Return the (x, y) coordinate for the center point of the cell that contains the specified text.  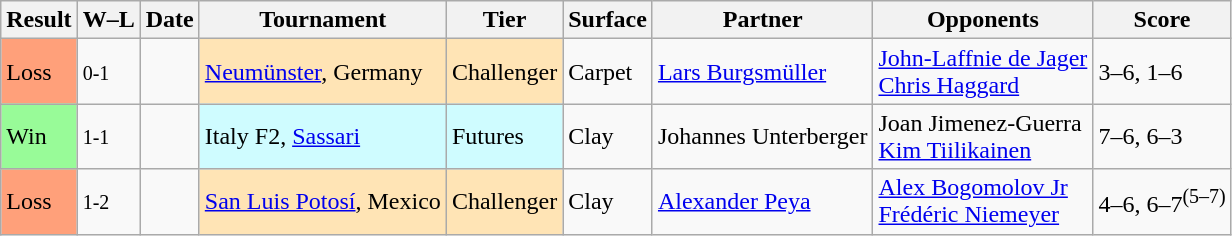
John-Laffnie de Jager Chris Haggard (983, 72)
W–L (108, 20)
Date (170, 20)
Result (39, 20)
Alex Bogomolov Jr Frédéric Niemeyer (983, 202)
0-1 (108, 72)
Carpet (608, 72)
1-1 (108, 136)
7–6, 6–3 (1162, 136)
Lars Burgsmüller (762, 72)
Futures (504, 136)
Score (1162, 20)
4–6, 6–7(5–7) (1162, 202)
Alexander Peya (762, 202)
Surface (608, 20)
Johannes Unterberger (762, 136)
1-2 (108, 202)
3–6, 1–6 (1162, 72)
Joan Jimenez-Guerra Kim Tiilikainen (983, 136)
Win (39, 136)
Tier (504, 20)
Opponents (983, 20)
Neumünster, Germany (322, 72)
Partner (762, 20)
Italy F2, Sassari (322, 136)
San Luis Potosí, Mexico (322, 202)
Tournament (322, 20)
